Identify which cell holds the provided text, then report its (X, Y) central coordinate. 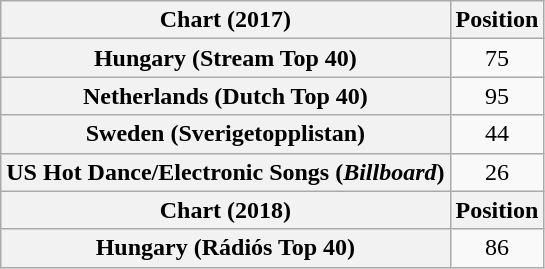
Netherlands (Dutch Top 40) (226, 96)
86 (497, 248)
Sweden (Sverigetopplistan) (226, 134)
Hungary (Stream Top 40) (226, 58)
Hungary (Rádiós Top 40) (226, 248)
95 (497, 96)
44 (497, 134)
75 (497, 58)
US Hot Dance/Electronic Songs (Billboard) (226, 172)
Chart (2017) (226, 20)
Chart (2018) (226, 210)
26 (497, 172)
